Return the (X, Y) coordinate for the center point of the cell that contains the specified text.  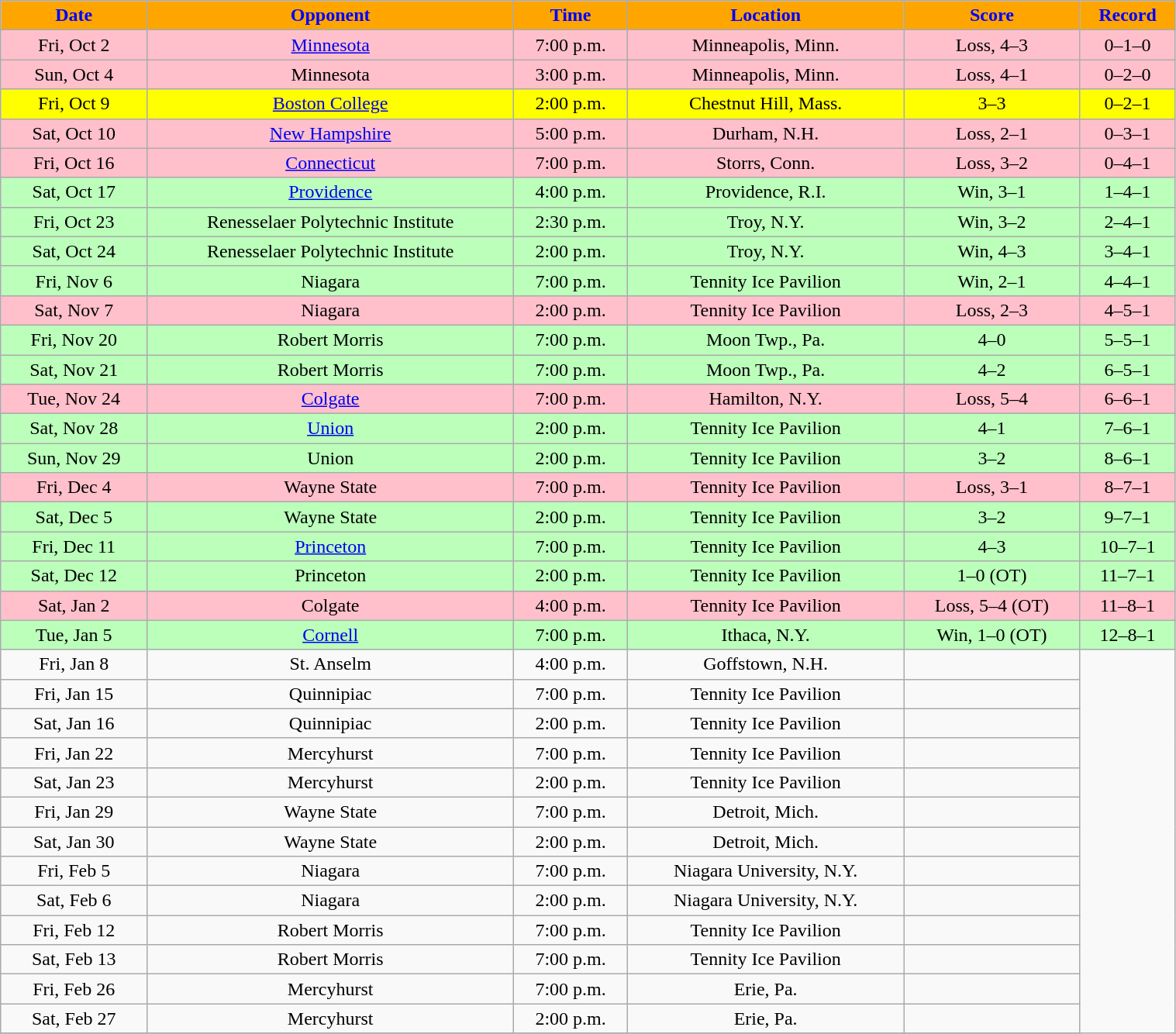
Goffstown, N.H. (766, 664)
Fri, Oct 16 (74, 163)
Fri, Jan 22 (74, 753)
0–3–1 (1127, 133)
Loss, 2–1 (992, 133)
Providence, R.I. (766, 192)
Chestnut Hill, Mass. (766, 104)
Sun, Oct 4 (74, 74)
Fri, Nov 6 (74, 281)
4–4–1 (1127, 281)
6–6–1 (1127, 399)
Fri, Feb 5 (74, 871)
0–2–1 (1127, 104)
Sat, Nov 21 (74, 370)
Loss, 5–4 (992, 399)
Sat, Feb 6 (74, 901)
0–2–0 (1127, 74)
7–6–1 (1127, 429)
8–7–1 (1127, 488)
Record (1127, 16)
Fri, Dec 4 (74, 488)
Sat, Jan 30 (74, 841)
New Hampshire (330, 133)
0–1–0 (1127, 45)
Boston College (330, 104)
Sat, Feb 27 (74, 1018)
Fri, Oct 9 (74, 104)
5–5–1 (1127, 339)
4–3 (992, 546)
Loss, 4–3 (992, 45)
Fri, Jan 29 (74, 812)
Ithaca, N.Y. (766, 635)
Sat, Jan 16 (74, 723)
4–0 (992, 339)
Tue, Jan 5 (74, 635)
Sat, Jan 23 (74, 782)
Loss, 3–2 (992, 163)
Win, 1–0 (OT) (992, 635)
Date (74, 16)
Sat, Jan 2 (74, 605)
Win, 3–1 (992, 192)
4–2 (992, 370)
10–7–1 (1127, 546)
8–6–1 (1127, 458)
Fri, Jan 15 (74, 694)
Sat, Dec 12 (74, 576)
Location (766, 16)
Win, 3–2 (992, 222)
St. Anselm (330, 664)
Sat, Dec 5 (74, 517)
Fri, Nov 20 (74, 339)
Fri, Oct 2 (74, 45)
Win, 2–1 (992, 281)
Fri, Feb 12 (74, 930)
Hamilton, N.Y. (766, 399)
Sat, Nov 28 (74, 429)
3–4–1 (1127, 251)
3:00 p.m. (571, 74)
Fri, Jan 8 (74, 664)
Sat, Nov 7 (74, 310)
11–7–1 (1127, 576)
Providence (330, 192)
Score (992, 16)
5:00 p.m. (571, 133)
Time (571, 16)
Sun, Nov 29 (74, 458)
Loss, 2–3 (992, 310)
Opponent (330, 16)
4–1 (992, 429)
Loss, 3–1 (992, 488)
2–4–1 (1127, 222)
Loss, 5–4 (OT) (992, 605)
6–5–1 (1127, 370)
Connecticut (330, 163)
Fri, Oct 23 (74, 222)
2:30 p.m. (571, 222)
9–7–1 (1127, 517)
12–8–1 (1127, 635)
3–3 (992, 104)
4–5–1 (1127, 310)
Storrs, Conn. (766, 163)
Durham, N.H. (766, 133)
11–8–1 (1127, 605)
Loss, 4–1 (992, 74)
Sat, Oct 10 (74, 133)
1–4–1 (1127, 192)
Cornell (330, 635)
Sat, Feb 13 (74, 960)
Win, 4–3 (992, 251)
Tue, Nov 24 (74, 399)
0–4–1 (1127, 163)
Sat, Oct 17 (74, 192)
Fri, Dec 11 (74, 546)
Sat, Oct 24 (74, 251)
1–0 (OT) (992, 576)
Fri, Feb 26 (74, 989)
